Return the [x, y] coordinate for the center point of the cell that contains the specified text.  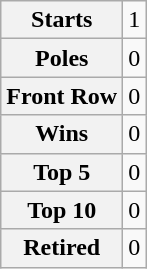
Top 10 [62, 210]
Top 5 [62, 172]
1 [134, 20]
Poles [62, 58]
Starts [62, 20]
Front Row [62, 96]
Wins [62, 134]
Retired [62, 248]
